Pinpoint the cell where the given text exists, returning its (x, y) midpoint coordinate. 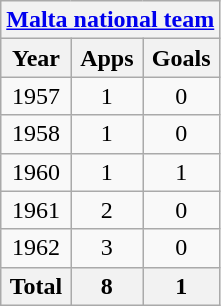
Total (36, 286)
3 (106, 248)
2 (106, 210)
Malta national team (110, 20)
1962 (36, 248)
1960 (36, 172)
1961 (36, 210)
1957 (36, 96)
Year (36, 58)
8 (106, 286)
Apps (106, 58)
1958 (36, 134)
Goals (180, 58)
